For the text-containing cell, return its midpoint in [X, Y] coordinate format. 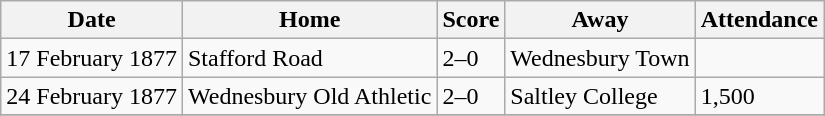
Stafford Road [309, 58]
Attendance [759, 20]
Away [600, 20]
Wednesbury Old Athletic [309, 96]
Score [471, 20]
Wednesbury Town [600, 58]
Date [92, 20]
17 February 1877 [92, 58]
1,500 [759, 96]
24 February 1877 [92, 96]
Saltley College [600, 96]
Home [309, 20]
